Pinpoint the cell where the given text exists, returning its [x, y] midpoint coordinate. 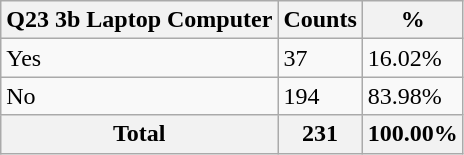
% [412, 20]
16.02% [412, 58]
No [140, 96]
100.00% [412, 134]
37 [320, 58]
231 [320, 134]
83.98% [412, 96]
Q23 3b Laptop Computer [140, 20]
Counts [320, 20]
194 [320, 96]
Total [140, 134]
Yes [140, 58]
